Return (X, Y) of the center of cell containing provided text 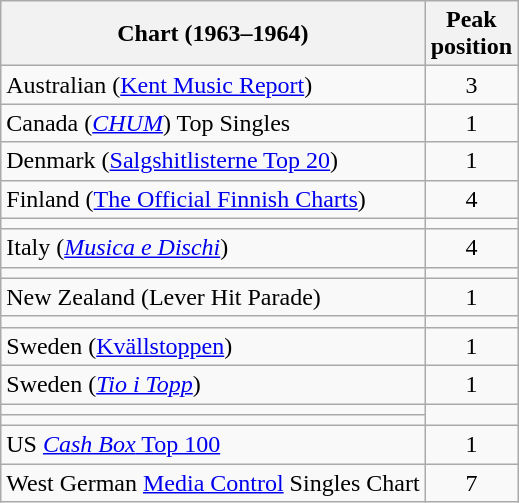
US Cash Box Top 100 (213, 445)
Peakposition (471, 34)
West German Media Control Singles Chart (213, 483)
3 (471, 85)
Italy (Musica e Dischi) (213, 248)
Sweden (Kvällstoppen) (213, 346)
Sweden (Tio i Topp) (213, 384)
Australian (Kent Music Report) (213, 85)
New Zealand (Lever Hit Parade) (213, 297)
Canada (CHUM) Top Singles (213, 123)
Finland (The Official Finnish Charts) (213, 199)
7 (471, 483)
Chart (1963–1964) (213, 34)
Denmark (Salgshitlisterne Top 20) (213, 161)
